Return (x, y) of the center of cell containing provided text 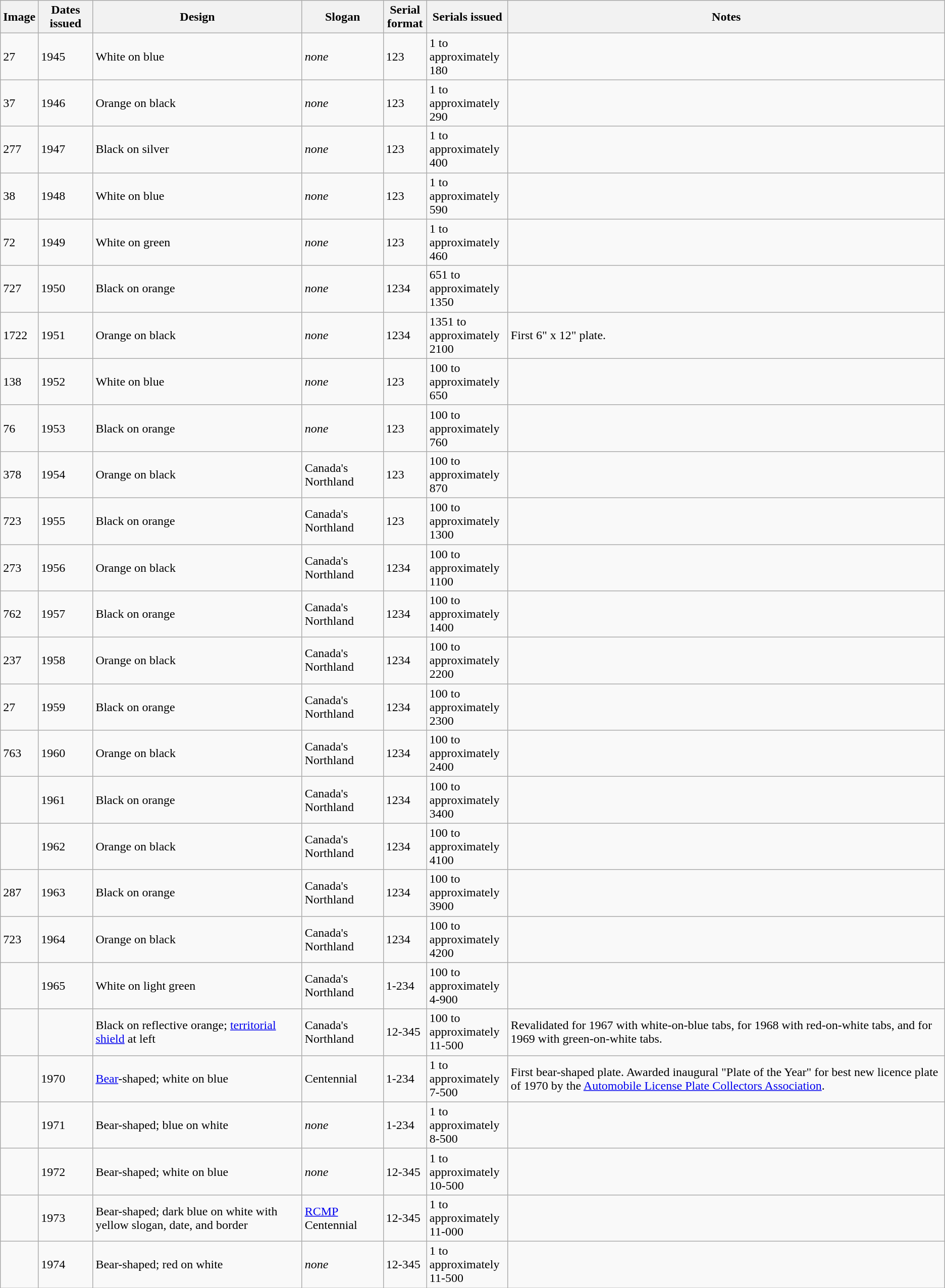
1 to approximately 10-500 (467, 1171)
Bear-shaped; red on white (197, 1264)
1949 (66, 242)
100 to approximately 3900 (467, 893)
38 (19, 196)
651 to approximately 1350 (467, 289)
76 (19, 428)
Bear-shaped; blue on white (197, 1125)
287 (19, 893)
378 (19, 474)
Serial format (405, 17)
762 (19, 614)
237 (19, 661)
100 to approximately 1100 (467, 567)
1 to approximately 400 (467, 149)
100 to approximately 760 (467, 428)
1962 (66, 846)
100 to approximately 650 (467, 382)
1952 (66, 382)
1 to approximately 11-500 (467, 1264)
1963 (66, 893)
1973 (66, 1218)
1950 (66, 289)
1954 (66, 474)
Bear-shaped; dark blue on white with yellow slogan, date, and border (197, 1218)
1972 (66, 1171)
1 to approximately 180 (467, 57)
1722 (19, 335)
Slogan (342, 17)
Black on silver (197, 149)
1 to approximately 290 (467, 103)
1961 (66, 800)
1970 (66, 1079)
First 6" x 12" plate. (726, 335)
1956 (66, 567)
1965 (66, 986)
Design (197, 17)
138 (19, 382)
37 (19, 103)
1971 (66, 1125)
White on light green (197, 986)
1957 (66, 614)
Black on reflective orange; territorial shield at left (197, 1032)
1955 (66, 521)
273 (19, 567)
100 to approximately 4100 (467, 846)
1947 (66, 149)
1951 (66, 335)
1953 (66, 428)
72 (19, 242)
727 (19, 289)
100 to approximately 4-900 (467, 986)
100 to approximately 2400 (467, 754)
100 to approximately 2200 (467, 661)
1 to approximately 8-500 (467, 1125)
100 to approximately 1400 (467, 614)
1959 (66, 707)
1945 (66, 57)
1946 (66, 103)
1964 (66, 939)
Revalidated for 1967 with white-on-blue tabs, for 1968 with red-on-white tabs, and for 1969 with green-on-white tabs. (726, 1032)
Notes (726, 17)
1 to approximately 11-000 (467, 1218)
RCMP Centennial (342, 1218)
100 to approximately 11-500 (467, 1032)
White on green (197, 242)
Dates issued (66, 17)
100 to approximately 1300 (467, 521)
1948 (66, 196)
Centennial (342, 1079)
1351 to approximately 2100 (467, 335)
1 to approximately 590 (467, 196)
100 to approximately 3400 (467, 800)
1958 (66, 661)
100 to approximately 2300 (467, 707)
1960 (66, 754)
100 to approximately 870 (467, 474)
277 (19, 149)
763 (19, 754)
Serials issued (467, 17)
Image (19, 17)
1 to approximately 7-500 (467, 1079)
1974 (66, 1264)
1 to approximately 460 (467, 242)
100 to approximately 4200 (467, 939)
